Output the [x, y] coordinate of the center of the cell containing the given text.  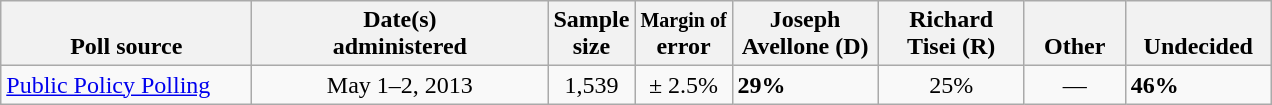
Margin oferror [684, 34]
1,539 [592, 85]
Undecided [1198, 34]
Samplesize [592, 34]
46% [1198, 85]
± 2.5% [684, 85]
Public Policy Polling [126, 85]
JosephAvellone (D) [805, 34]
RichardTisei (R) [951, 34]
May 1–2, 2013 [400, 85]
Poll source [126, 34]
Date(s)administered [400, 34]
Other [1074, 34]
— [1074, 85]
29% [805, 85]
25% [951, 85]
